Return the (x, y) coordinate for the center point of the cell that contains the specified text.  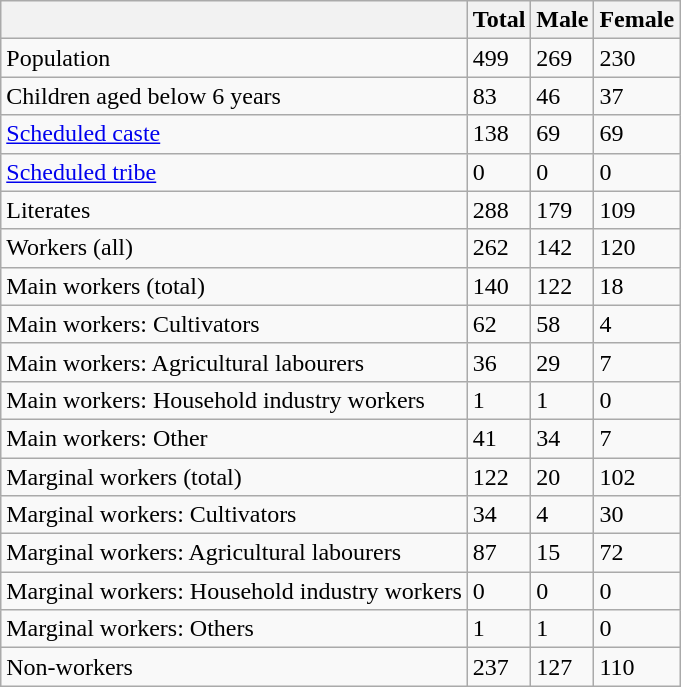
41 (499, 438)
Main workers: Agricultural labourers (234, 362)
Main workers (total) (234, 286)
Marginal workers: Household industry workers (234, 591)
142 (562, 248)
29 (562, 362)
20 (562, 477)
36 (499, 362)
58 (562, 324)
127 (562, 667)
109 (637, 210)
87 (499, 553)
269 (562, 58)
Scheduled caste (234, 134)
499 (499, 58)
140 (499, 286)
138 (499, 134)
110 (637, 667)
Marginal workers (total) (234, 477)
288 (499, 210)
Main workers: Other (234, 438)
37 (637, 96)
Female (637, 20)
83 (499, 96)
Children aged below 6 years (234, 96)
30 (637, 515)
Scheduled tribe (234, 172)
15 (562, 553)
Marginal workers: Others (234, 629)
262 (499, 248)
230 (637, 58)
237 (499, 667)
Main workers: Cultivators (234, 324)
102 (637, 477)
120 (637, 248)
Total (499, 20)
Marginal workers: Agricultural labourers (234, 553)
72 (637, 553)
Population (234, 58)
Marginal workers: Cultivators (234, 515)
Non-workers (234, 667)
Literates (234, 210)
179 (562, 210)
18 (637, 286)
Main workers: Household industry workers (234, 400)
Male (562, 20)
46 (562, 96)
62 (499, 324)
Workers (all) (234, 248)
